Detect which cell encompasses the target text, then output its [X, Y] center coordinate. 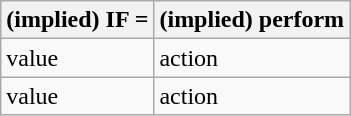
(implied) IF = [78, 20]
(implied) perform [252, 20]
